Scan for the cell matching the given text and deliver its (x, y) coordinate at center. 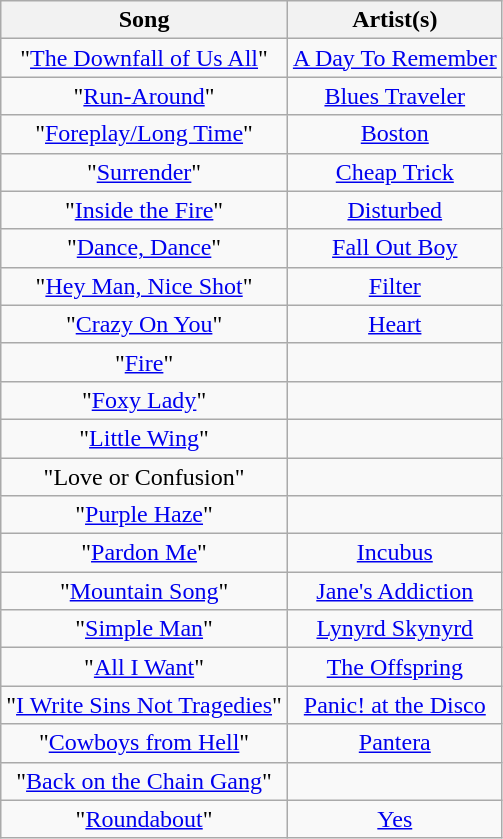
"Simple Man" (144, 629)
"Little Wing" (144, 438)
Lynyrd Skynyrd (394, 629)
Jane's Addiction (394, 591)
"Run-Around" (144, 96)
"Foxy Lady" (144, 400)
Song (144, 20)
"All I Want" (144, 667)
Blues Traveler (394, 96)
"Pardon Me" (144, 553)
Fall Out Boy (394, 248)
Filter (394, 286)
"Love or Confusion" (144, 477)
Yes (394, 819)
"Hey Man, Nice Shot" (144, 286)
"Roundabout" (144, 819)
Cheap Trick (394, 172)
Artist(s) (394, 20)
"Cowboys from Hell" (144, 743)
"Purple Haze" (144, 515)
"I Write Sins Not Tragedies" (144, 705)
Incubus (394, 553)
"Back on the Chain Gang" (144, 781)
"The Downfall of Us All" (144, 58)
Heart (394, 324)
Disturbed (394, 210)
"Inside the Fire" (144, 210)
"Crazy On You" (144, 324)
A Day To Remember (394, 58)
"Dance, Dance" (144, 248)
"Foreplay/Long Time" (144, 134)
Pantera (394, 743)
"Surrender" (144, 172)
Boston (394, 134)
"Mountain Song" (144, 591)
The Offspring (394, 667)
"Fire" (144, 362)
Panic! at the Disco (394, 705)
